For the text-containing cell, return its midpoint in (X, Y) coordinate format. 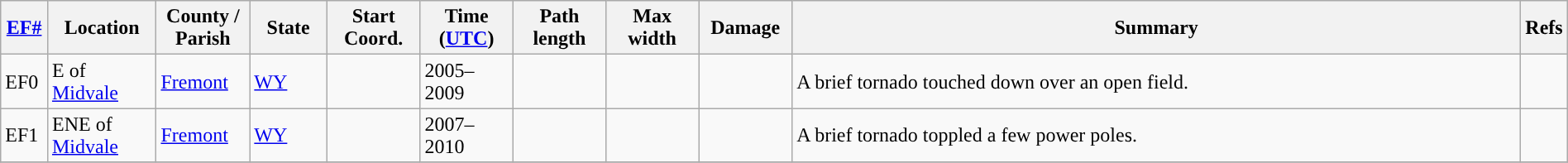
Damage (746, 28)
State (289, 28)
E of Midvale (102, 81)
Max width (653, 28)
Path length (559, 28)
EF# (25, 28)
Location (102, 28)
Start Coord. (374, 28)
A brief tornado toppled a few power poles. (1156, 136)
EF1 (25, 136)
2005–2009 (466, 81)
Time (UTC) (466, 28)
County / Parish (203, 28)
ENE of Midvale (102, 136)
2007–2010 (466, 136)
Refs (1545, 28)
EF0 (25, 81)
Summary (1156, 28)
A brief tornado touched down over an open field. (1156, 81)
